Identify which cell holds the provided text, then report its [x, y] central coordinate. 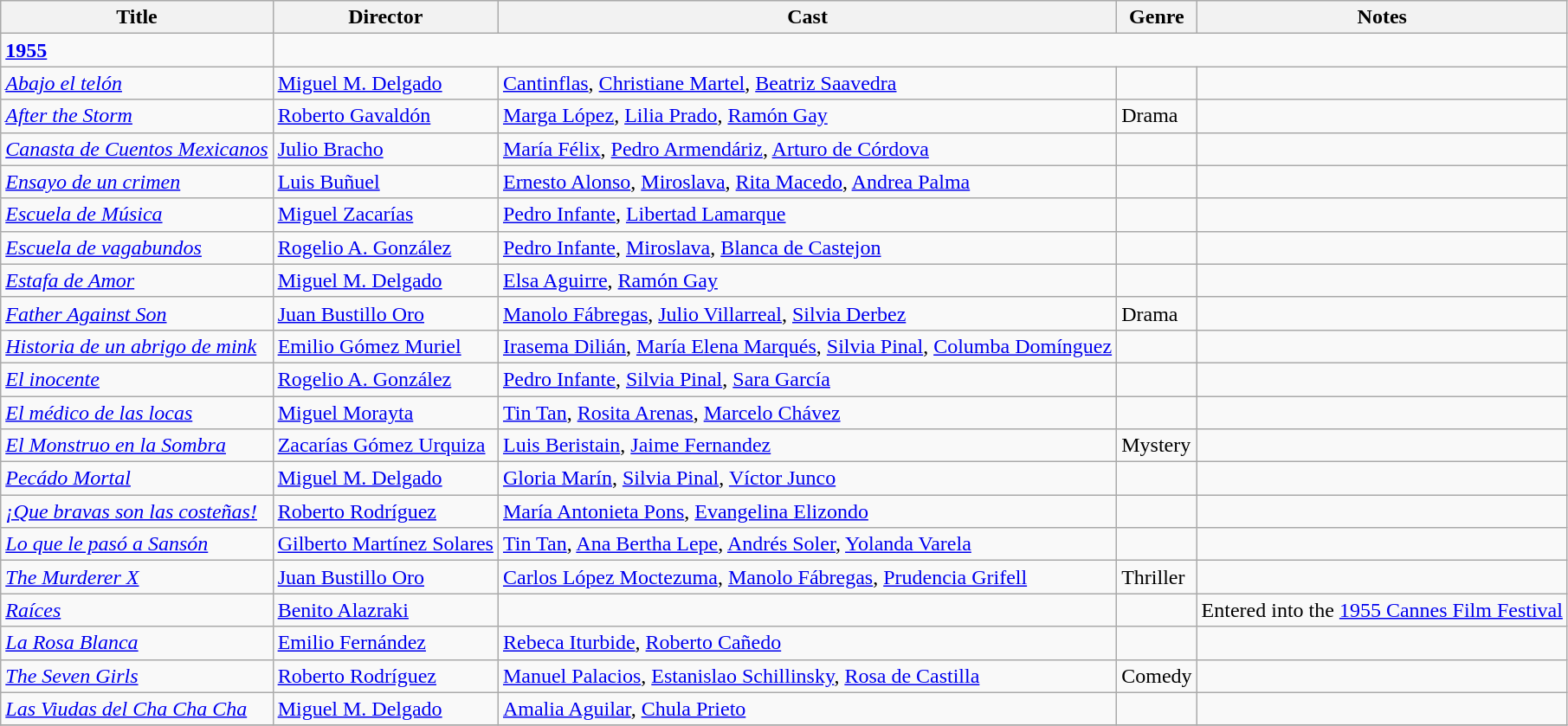
Canasta de Cuentos Mexicanos [137, 149]
El inocente [137, 379]
The Murderer X [137, 577]
Gloria Marín, Silvia Pinal, Víctor Junco [807, 479]
Genre [1157, 17]
Rebeca Iturbide, Roberto Cañedo [807, 643]
Estafa de Amor [137, 280]
Emilio Fernández [385, 643]
Luis Buñuel [385, 182]
Pecádo Mortal [137, 479]
Historia de un abrigo de mink [137, 346]
Irasema Dilián, María Elena Marqués, Silvia Pinal, Columba Domínguez [807, 346]
María Félix, Pedro Armendáriz, Arturo de Córdova [807, 149]
Ernesto Alonso, Miroslava, Rita Macedo, Andrea Palma [807, 182]
Emilio Gómez Muriel [385, 346]
Miguel Zacarías [385, 215]
Pedro Infante, Miroslava, Blanca de Castejon [807, 247]
Tin Tan, Rosita Arenas, Marcelo Chávez [807, 413]
Title [137, 17]
¡Que bravas son las costeñas! [137, 511]
Luis Beristain, Jaime Fernandez [807, 446]
Las Viudas del Cha Cha Cha [137, 709]
Father Against Son [137, 313]
Amalia Aguilar, Chula Prieto [807, 709]
Roberto Gavaldón [385, 116]
The Seven Girls [137, 676]
Miguel Morayta [385, 413]
Thriller [1157, 577]
Raíces [137, 610]
Julio Bracho [385, 149]
Marga López, Lilia Prado, Ramón Gay [807, 116]
Tin Tan, Ana Bertha Lepe, Andrés Soler, Yolanda Varela [807, 544]
1955 [137, 50]
Cantinflas, Christiane Martel, Beatriz Saavedra [807, 83]
Abajo el telón [137, 83]
Cast [807, 17]
Carlos López Moctezuma, Manolo Fábregas, Prudencia Grifell [807, 577]
Escuela de Música [137, 215]
Benito Alazraki [385, 610]
Escuela de vagabundos [137, 247]
Elsa Aguirre, Ramón Gay [807, 280]
María Antonieta Pons, Evangelina Elizondo [807, 511]
Pedro Infante, Silvia Pinal, Sara García [807, 379]
Gilberto Martínez Solares [385, 544]
Manuel Palacios, Estanislao Schillinsky, Rosa de Castilla [807, 676]
Mystery [1157, 446]
Manolo Fábregas, Julio Villarreal, Silvia Derbez [807, 313]
Ensayo de un crimen [137, 182]
La Rosa Blanca [137, 643]
Notes [1382, 17]
Comedy [1157, 676]
Director [385, 17]
Entered into the 1955 Cannes Film Festival [1382, 610]
Lo que le pasó a Sansón [137, 544]
After the Storm [137, 116]
Zacarías Gómez Urquiza [385, 446]
El Monstruo en la Sombra [137, 446]
Pedro Infante, Libertad Lamarque [807, 215]
El médico de las locas [137, 413]
